Determine the (X, Y) coordinate at the center of the cell enclosing the given text.  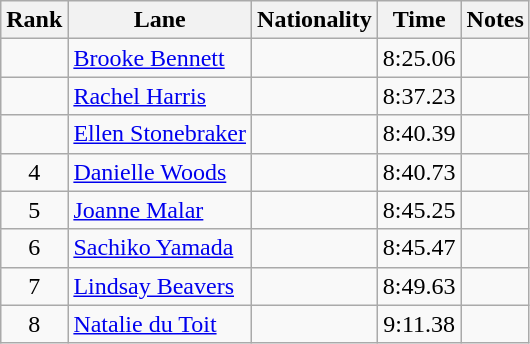
8:40.73 (419, 172)
8 (34, 324)
4 (34, 172)
Sachiko Yamada (160, 248)
7 (34, 286)
Nationality (315, 20)
Lindsay Beavers (160, 286)
Notes (495, 20)
8:45.47 (419, 248)
8:49.63 (419, 286)
Lane (160, 20)
5 (34, 210)
Natalie du Toit (160, 324)
Brooke Bennett (160, 58)
Rachel Harris (160, 96)
8:40.39 (419, 134)
Time (419, 20)
8:25.06 (419, 58)
9:11.38 (419, 324)
8:37.23 (419, 96)
Ellen Stonebraker (160, 134)
Joanne Malar (160, 210)
Rank (34, 20)
Danielle Woods (160, 172)
6 (34, 248)
8:45.25 (419, 210)
